Return (X, Y) of the center of cell containing provided text 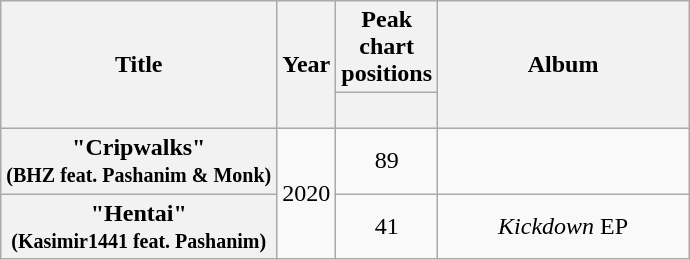
Peak chart positions (387, 47)
2020 (306, 193)
Album (564, 65)
Kickdown EP (564, 226)
"Cripwalks"(BHZ feat. Pashanim & Monk) (139, 160)
"Hentai" (Kasimir1441 feat. Pashanim) (139, 226)
89 (387, 160)
Year (306, 65)
Title (139, 65)
41 (387, 226)
